Return the (X, Y) coordinate for the center point of the cell that contains the specified text.  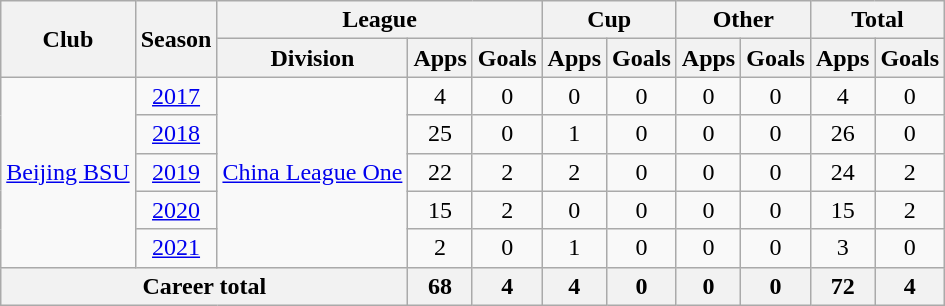
Other (743, 20)
24 (842, 172)
Cup (609, 20)
Career total (204, 286)
72 (842, 286)
25 (440, 134)
Beijing BSU (68, 172)
22 (440, 172)
Total (877, 20)
68 (440, 286)
Division (312, 58)
2019 (176, 172)
26 (842, 134)
2020 (176, 210)
2021 (176, 248)
Club (68, 39)
2017 (176, 96)
3 (842, 248)
Season (176, 39)
China League One (312, 172)
League (380, 20)
2018 (176, 134)
